Identify which cell holds the provided text, then report its (x, y) central coordinate. 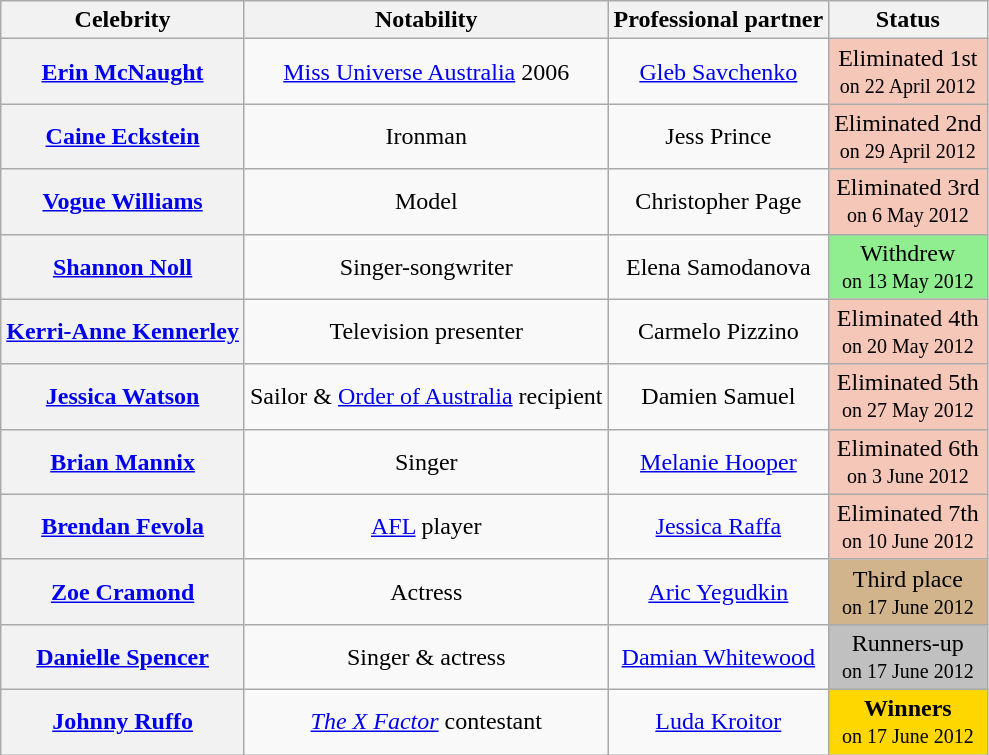
Status (908, 20)
Eliminated 6thon 3 June 2012 (908, 462)
Singer & actress (426, 656)
Jessica Watson (123, 396)
Gleb Savchenko (718, 72)
AFL player (426, 526)
Withdrewon 13 May 2012 (908, 266)
Singer-songwriter (426, 266)
Notability (426, 20)
Vogue Williams (123, 202)
Runners-upon 17 June 2012 (908, 656)
Television presenter (426, 332)
Luda Kroitor (718, 722)
Eliminated 4thon 20 May 2012 (908, 332)
Kerri-Anne Kennerley (123, 332)
Damian Whitewood (718, 656)
Shannon Noll (123, 266)
Eliminated 2ndon 29 April 2012 (908, 136)
Professional partner (718, 20)
Christopher Page (718, 202)
Aric Yegudkin (718, 592)
Caine Eckstein (123, 136)
Zoe Cramond (123, 592)
Actress (426, 592)
Damien Samuel (718, 396)
Brendan Fevola (123, 526)
Jess Prince (718, 136)
Johnny Ruffo (123, 722)
Eliminated 5thon 27 May 2012 (908, 396)
Brian Mannix (123, 462)
Carmelo Pizzino (718, 332)
Celebrity (123, 20)
Singer (426, 462)
Model (426, 202)
Elena Samodanova (718, 266)
The X Factor contestant (426, 722)
Melanie Hooper (718, 462)
Miss Universe Australia 2006 (426, 72)
Jessica Raffa (718, 526)
Erin McNaught (123, 72)
Ironman (426, 136)
Eliminated 7thon 10 June 2012 (908, 526)
Winnerson 17 June 2012 (908, 722)
Danielle Spencer (123, 656)
Third placeon 17 June 2012 (908, 592)
Eliminated 3rdon 6 May 2012 (908, 202)
Eliminated 1ston 22 April 2012 (908, 72)
Sailor & Order of Australia recipient (426, 396)
